Locate the cell with the specified text and output its (X, Y) center coordinate. 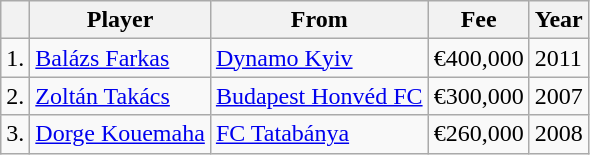
Player (120, 20)
FC Tatabánya (319, 134)
1. (16, 58)
Fee (478, 20)
Dorge Kouemaha (120, 134)
Zoltán Takács (120, 96)
2008 (558, 134)
Balázs Farkas (120, 58)
Dynamo Kyiv (319, 58)
2. (16, 96)
2011 (558, 58)
€260,000 (478, 134)
€400,000 (478, 58)
From (319, 20)
Budapest Honvéd FC (319, 96)
€300,000 (478, 96)
Year (558, 20)
3. (16, 134)
2007 (558, 96)
